For the text-containing cell, return its midpoint in (X, Y) coordinate format. 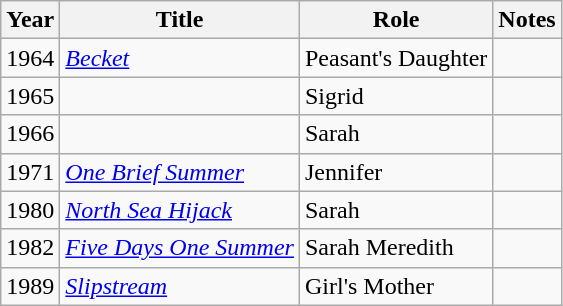
Slipstream (180, 286)
Five Days One Summer (180, 248)
Girl's Mother (396, 286)
1971 (30, 172)
1965 (30, 96)
Becket (180, 58)
Year (30, 20)
1980 (30, 210)
Sigrid (396, 96)
Jennifer (396, 172)
Sarah Meredith (396, 248)
One Brief Summer (180, 172)
1966 (30, 134)
1964 (30, 58)
North Sea Hijack (180, 210)
Role (396, 20)
Peasant's Daughter (396, 58)
1982 (30, 248)
Notes (527, 20)
Title (180, 20)
1989 (30, 286)
